Return (x, y) of the center of cell containing provided text 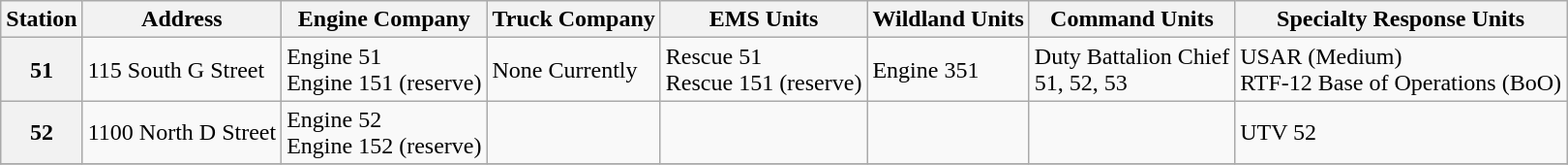
Engine 52Engine 152 (reserve) (384, 132)
1100 North D Street (182, 132)
51 (42, 70)
115 South G Street (182, 70)
52 (42, 132)
Station (42, 19)
None Currently (573, 70)
UTV 52 (1402, 132)
Specialty Response Units (1402, 19)
EMS Units (764, 19)
Wildland Units (949, 19)
Engine 51Engine 151 (reserve) (384, 70)
Rescue 51Rescue 151 (reserve) (764, 70)
Command Units (1131, 19)
Engine 351 (949, 70)
Truck Company (573, 19)
Address (182, 19)
Duty Battalion Chief 51, 52, 53 (1131, 70)
Engine Company (384, 19)
USAR (Medium)RTF-12 Base of Operations (BoO) (1402, 70)
